Return the (X, Y) coordinate for the center point of the cell that contains the specified text.  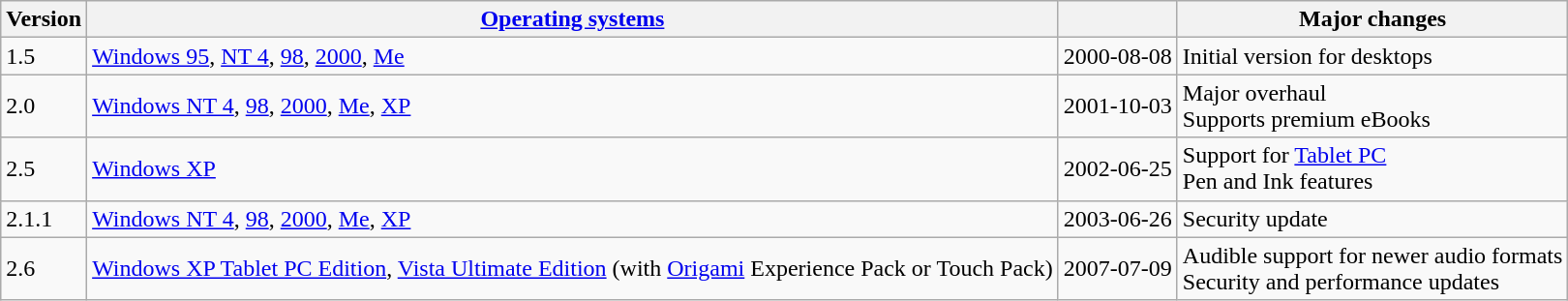
2.5 (45, 168)
Support for Tablet PCPen and Ink features (1372, 168)
2003-06-26 (1117, 219)
Major overhaulSupports premium eBooks (1372, 106)
Initial version for desktops (1372, 56)
2.1.1 (45, 219)
2.0 (45, 106)
Security update (1372, 219)
Windows XP Tablet PC Edition, Vista Ultimate Edition (with Origami Experience Pack or Touch Pack) (573, 269)
2007-07-09 (1117, 269)
Major changes (1372, 19)
1.5 (45, 56)
2.6 (45, 269)
Windows 95, NT 4, 98, 2000, Me (573, 56)
2000-08-08 (1117, 56)
Operating systems (573, 19)
Audible support for newer audio formatsSecurity and performance updates (1372, 269)
2002-06-25 (1117, 168)
Windows XP (573, 168)
Version (45, 19)
2001-10-03 (1117, 106)
